Search for the cell housing the specified text and yield its [X, Y] center coordinate. 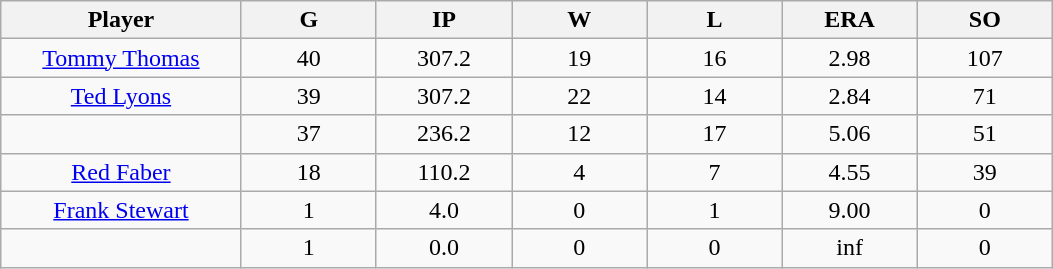
110.2 [444, 172]
SO [984, 20]
14 [714, 96]
inf [850, 248]
7 [714, 172]
W [580, 20]
G [308, 20]
22 [580, 96]
L [714, 20]
2.84 [850, 96]
4 [580, 172]
236.2 [444, 134]
40 [308, 58]
ERA [850, 20]
0.0 [444, 248]
9.00 [850, 210]
37 [308, 134]
Frank Stewart [121, 210]
Red Faber [121, 172]
18 [308, 172]
Ted Lyons [121, 96]
Player [121, 20]
107 [984, 58]
5.06 [850, 134]
71 [984, 96]
19 [580, 58]
Tommy Thomas [121, 58]
12 [580, 134]
4.55 [850, 172]
16 [714, 58]
2.98 [850, 58]
51 [984, 134]
17 [714, 134]
4.0 [444, 210]
IP [444, 20]
